Locate the cell with the specified text and output its [x, y] center coordinate. 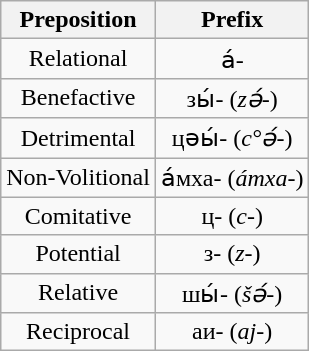
Reciprocal [78, 332]
зы́- (zə́-) [232, 98]
Preposition [78, 20]
Comitative [78, 216]
а́- [232, 59]
Benefactive [78, 98]
цәы́- (c°ə́-) [232, 138]
Potential [78, 254]
ц- (c-) [232, 216]
Detrimental [78, 138]
з- (z-) [232, 254]
а́мха- (ámxa-) [232, 178]
Relative [78, 293]
шы́- (šə́-) [232, 293]
Prefix [232, 20]
Non-Volitional [78, 178]
Relational [78, 59]
аи- (aj-) [232, 332]
